Extract the (X, Y) coordinate from the center of the cell holding the provided text.  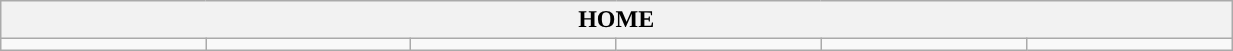
HOME (616, 20)
